Find where the given text appears and provide that cell's center as (X, Y) coordinate. 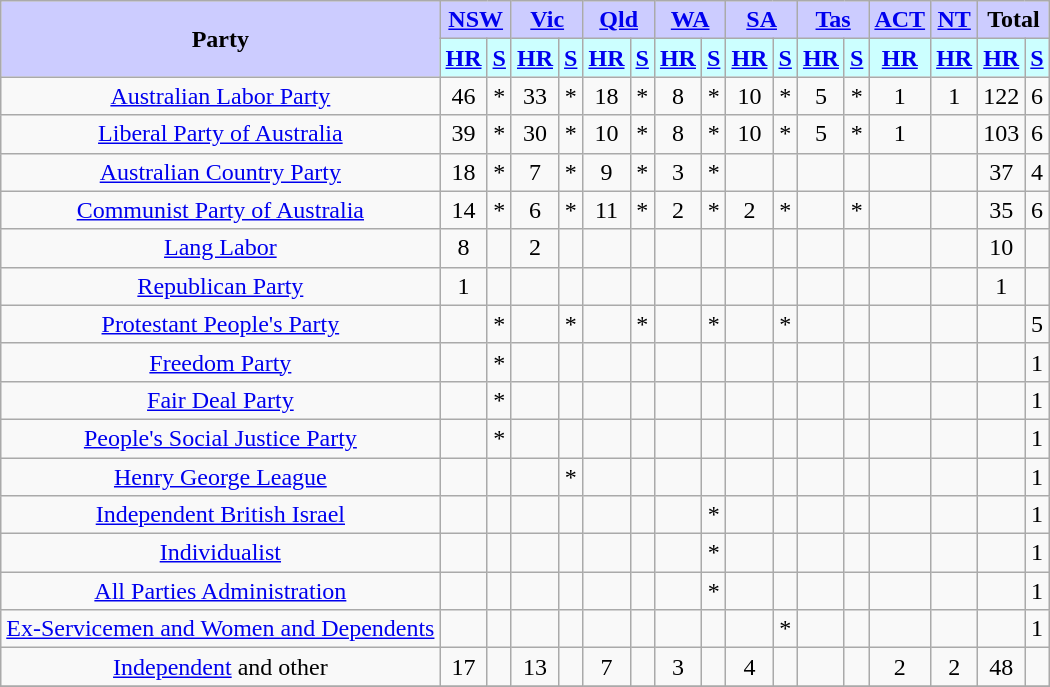
WA (690, 20)
30 (534, 134)
Individualist (220, 553)
NSW (476, 20)
46 (464, 96)
14 (464, 210)
Ex-Servicemen and Women and Dependents (220, 629)
Communist Party of Australia (220, 210)
13 (534, 667)
Party (220, 39)
37 (1002, 172)
Independent British Israel (220, 515)
Henry George League (220, 477)
33 (534, 96)
NT (954, 20)
Fair Deal Party (220, 400)
17 (464, 667)
Liberal Party of Australia (220, 134)
Total (1014, 20)
Vic (546, 20)
Qld (618, 20)
Republican Party (220, 286)
11 (606, 210)
All Parties Administration (220, 591)
48 (1002, 667)
Tas (832, 20)
Australian Country Party (220, 172)
People's Social Justice Party (220, 438)
103 (1002, 134)
9 (606, 172)
39 (464, 134)
Freedom Party (220, 362)
35 (1002, 210)
SA (762, 20)
Independent and other (220, 667)
122 (1002, 96)
ACT (900, 20)
Protestant People's Party (220, 324)
Lang Labor (220, 248)
Australian Labor Party (220, 96)
